Output the (x, y) coordinate of the center of the cell containing the given text.  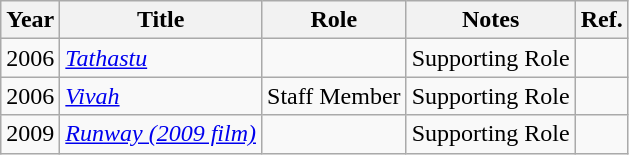
Notes (490, 20)
Role (334, 20)
Year (30, 20)
Staff Member (334, 96)
2009 (30, 134)
Title (161, 20)
Tathastu (161, 58)
Ref. (602, 20)
Vivah (161, 96)
Runway (2009 film) (161, 134)
